Locate the cell with the specified text and output its [x, y] center coordinate. 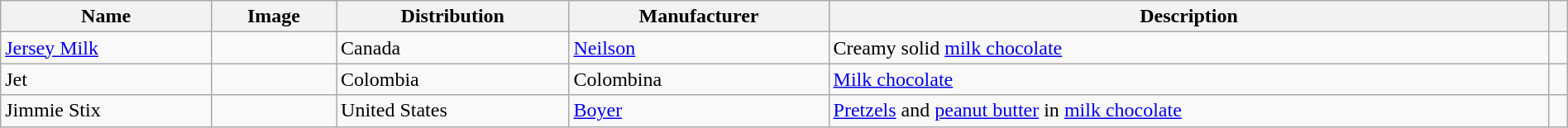
Jersey Milk [106, 48]
Colombia [453, 79]
Colombina [699, 79]
Description [1189, 17]
Image [273, 17]
Jimmie Stix [106, 111]
Name [106, 17]
Manufacturer [699, 17]
Creamy solid milk chocolate [1189, 48]
Jet [106, 79]
Distribution [453, 17]
Neilson [699, 48]
United States [453, 111]
Milk chocolate [1189, 79]
Canada [453, 48]
Boyer [699, 111]
Pretzels and peanut butter in milk chocolate [1189, 111]
